For the text-containing cell, return its midpoint in (X, Y) coordinate format. 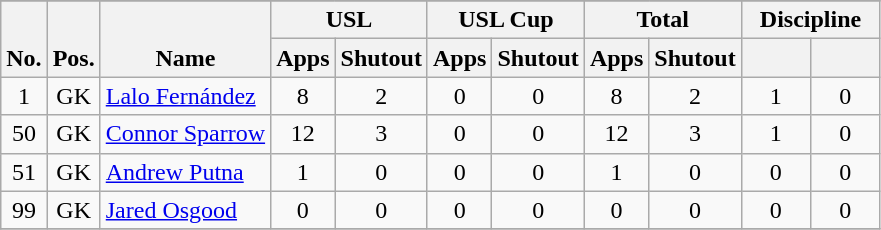
Pos. (74, 39)
USL Cup (506, 20)
Lalo Fernández (185, 96)
99 (24, 210)
Jared Osgood (185, 210)
Discipline (810, 20)
51 (24, 172)
Connor Sparrow (185, 134)
No. (24, 39)
Name (185, 39)
50 (24, 134)
Andrew Putna (185, 172)
USL (350, 20)
Total (662, 20)
